Capture the cell that displays the provided text and extract its (x, y) central coordinate. 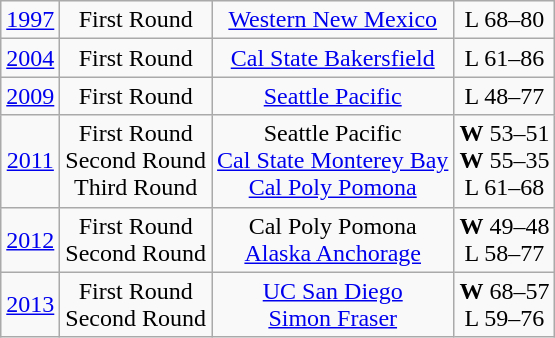
Cal State Bakersfield (333, 58)
Seattle Pacific (333, 96)
2012 (30, 240)
L 48–77 (504, 96)
Western New Mexico (333, 20)
2004 (30, 58)
Seattle PacificCal State Monterey BayCal Poly Pomona (333, 161)
W 49–48L 58–77 (504, 240)
Cal Poly PomonaAlaska Anchorage (333, 240)
L 61–86 (504, 58)
UC San DiegoSimon Fraser (333, 304)
W 68–57L 59–76 (504, 304)
2013 (30, 304)
First RoundSecond RoundThird Round (136, 161)
W 53–51W 55–35L 61–68 (504, 161)
L 68–80 (504, 20)
1997 (30, 20)
2009 (30, 96)
2011 (30, 161)
